Pinpoint the cell where the given text exists, returning its [x, y] midpoint coordinate. 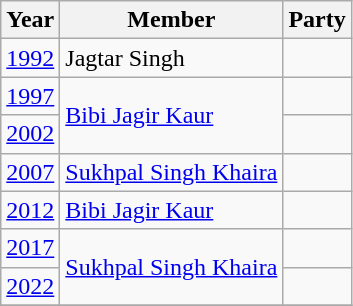
Jagtar Singh [172, 58]
Member [172, 20]
Year [30, 20]
1997 [30, 96]
2002 [30, 134]
2012 [30, 210]
2022 [30, 286]
1992 [30, 58]
Party [317, 20]
2007 [30, 172]
2017 [30, 248]
